Capture the cell that displays the provided text and extract its [X, Y] central coordinate. 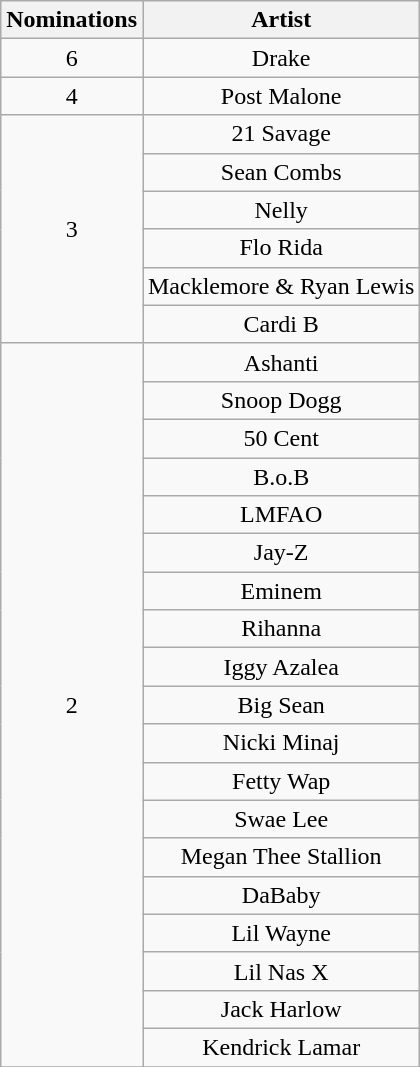
LMFAO [280, 515]
Lil Nas X [280, 971]
Nicki Minaj [280, 743]
Iggy Azalea [280, 667]
Megan Thee Stallion [280, 857]
Fetty Wap [280, 781]
Ashanti [280, 362]
2 [72, 704]
Big Sean [280, 705]
21 Savage [280, 134]
Nominations [72, 20]
Eminem [280, 591]
Swae Lee [280, 819]
Flo Rida [280, 248]
Jay-Z [280, 553]
3 [72, 229]
B.o.B [280, 477]
DaBaby [280, 895]
Artist [280, 20]
Sean Combs [280, 172]
Drake [280, 58]
Jack Harlow [280, 1009]
Lil Wayne [280, 933]
6 [72, 58]
Kendrick Lamar [280, 1047]
Post Malone [280, 96]
Rihanna [280, 629]
Nelly [280, 210]
Snoop Dogg [280, 400]
Cardi B [280, 324]
4 [72, 96]
Macklemore & Ryan Lewis [280, 286]
50 Cent [280, 438]
